Find where the given text appears and provide that cell's center as (X, Y) coordinate. 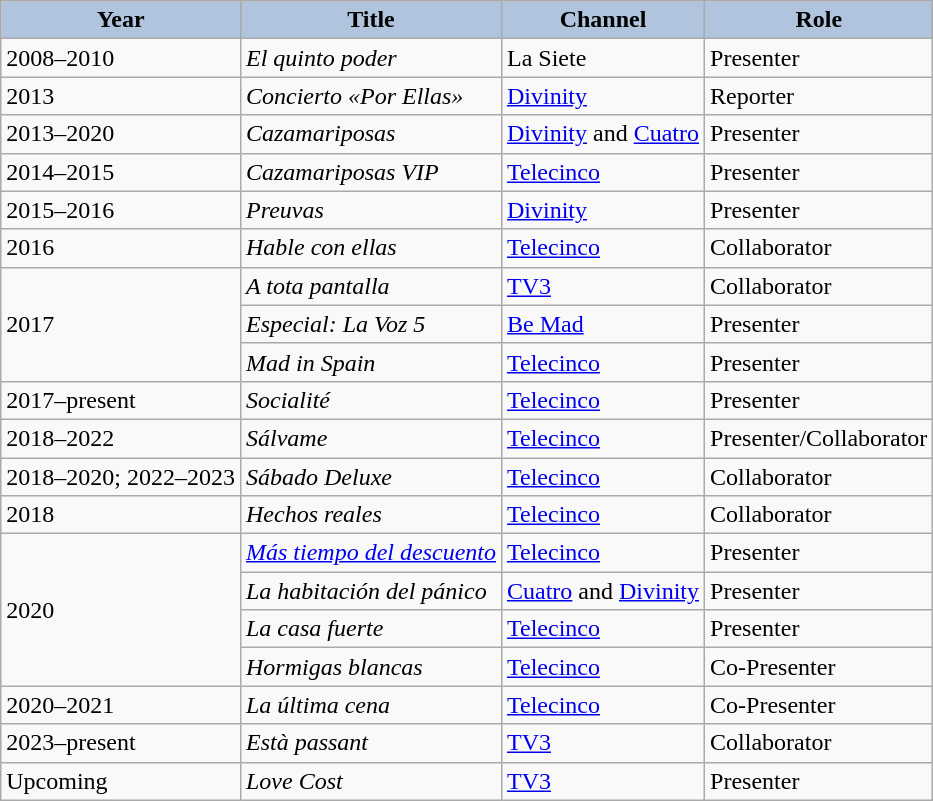
2018–2022 (121, 438)
Be Mad (602, 324)
La casa fuerte (370, 629)
2018 (121, 515)
2023–present (121, 743)
Title (370, 20)
2016 (121, 248)
2015–2016 (121, 210)
2017 (121, 324)
Upcoming (121, 781)
2014–2015 (121, 172)
2008–2010 (121, 58)
2020–2021 (121, 705)
La Siete (602, 58)
Sábado Deluxe (370, 477)
Especial: La Voz 5 (370, 324)
El quinto poder (370, 58)
Hormigas blancas (370, 667)
2013 (121, 96)
Està passant (370, 743)
Socialité (370, 400)
Sálvame (370, 438)
Hechos reales (370, 515)
Más tiempo del descuento (370, 553)
2018–2020; 2022–2023 (121, 477)
La habitación del pánico (370, 591)
Presenter/Collaborator (819, 438)
Cuatro and Divinity (602, 591)
Love Cost (370, 781)
2020 (121, 610)
Role (819, 20)
Concierto «Por Ellas» (370, 96)
Year (121, 20)
Divinity and Cuatro (602, 134)
La última cena (370, 705)
Preuvas (370, 210)
Cazamariposas VIP (370, 172)
Channel (602, 20)
Mad in Spain (370, 362)
A tota pantalla (370, 286)
2013–2020 (121, 134)
Reporter (819, 96)
Cazamariposas (370, 134)
2017–present (121, 400)
Hable con ellas (370, 248)
